Locate the cell with the specified text and output its (x, y) center coordinate. 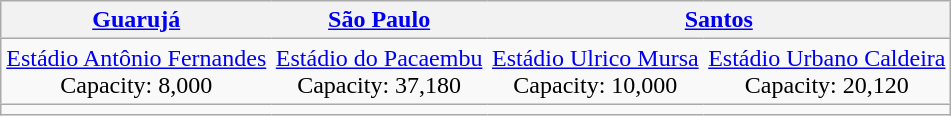
Estádio do PacaembuCapacity: 37,180 (379, 72)
Guarujá (136, 20)
Estádio Ulrico MursaCapacity: 10,000 (595, 72)
Santos (719, 20)
Estádio Urbano CaldeiraCapacity: 20,120 (827, 72)
São Paulo (379, 20)
Estádio Antônio FernandesCapacity: 8,000 (136, 72)
